Provide the [x, y] coordinate of the cell's center where the given text is located.  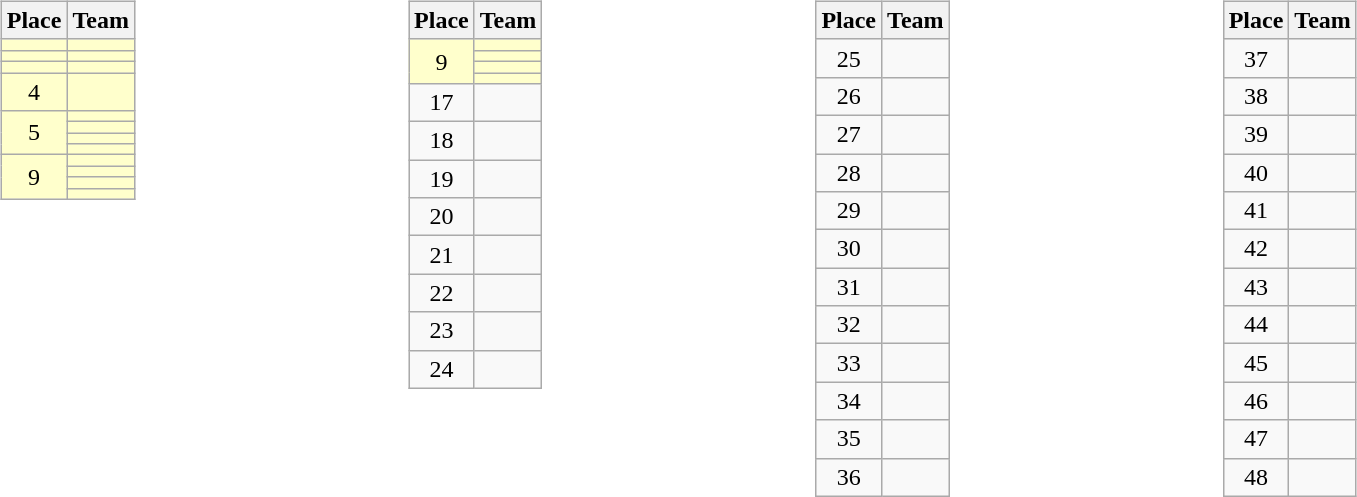
35 [849, 439]
19 [442, 179]
22 [442, 293]
32 [849, 325]
41 [1256, 211]
47 [1256, 439]
4 [34, 91]
17 [442, 103]
24 [442, 369]
21 [442, 255]
33 [849, 363]
23 [442, 331]
44 [1256, 325]
29 [849, 211]
38 [1256, 96]
28 [849, 173]
30 [849, 249]
26 [849, 96]
46 [1256, 401]
31 [849, 287]
27 [849, 134]
5 [34, 133]
20 [442, 217]
48 [1256, 477]
18 [442, 141]
36 [849, 477]
45 [1256, 363]
34 [849, 401]
37 [1256, 58]
43 [1256, 287]
42 [1256, 249]
25 [849, 58]
40 [1256, 173]
39 [1256, 134]
